Output the [x, y] coordinate of the center of the cell containing the given text.  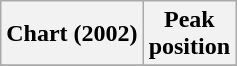
Chart (2002) [72, 34]
Peakposition [189, 34]
